From the cell containing the given text, extract its center point as [X, Y] coordinate. 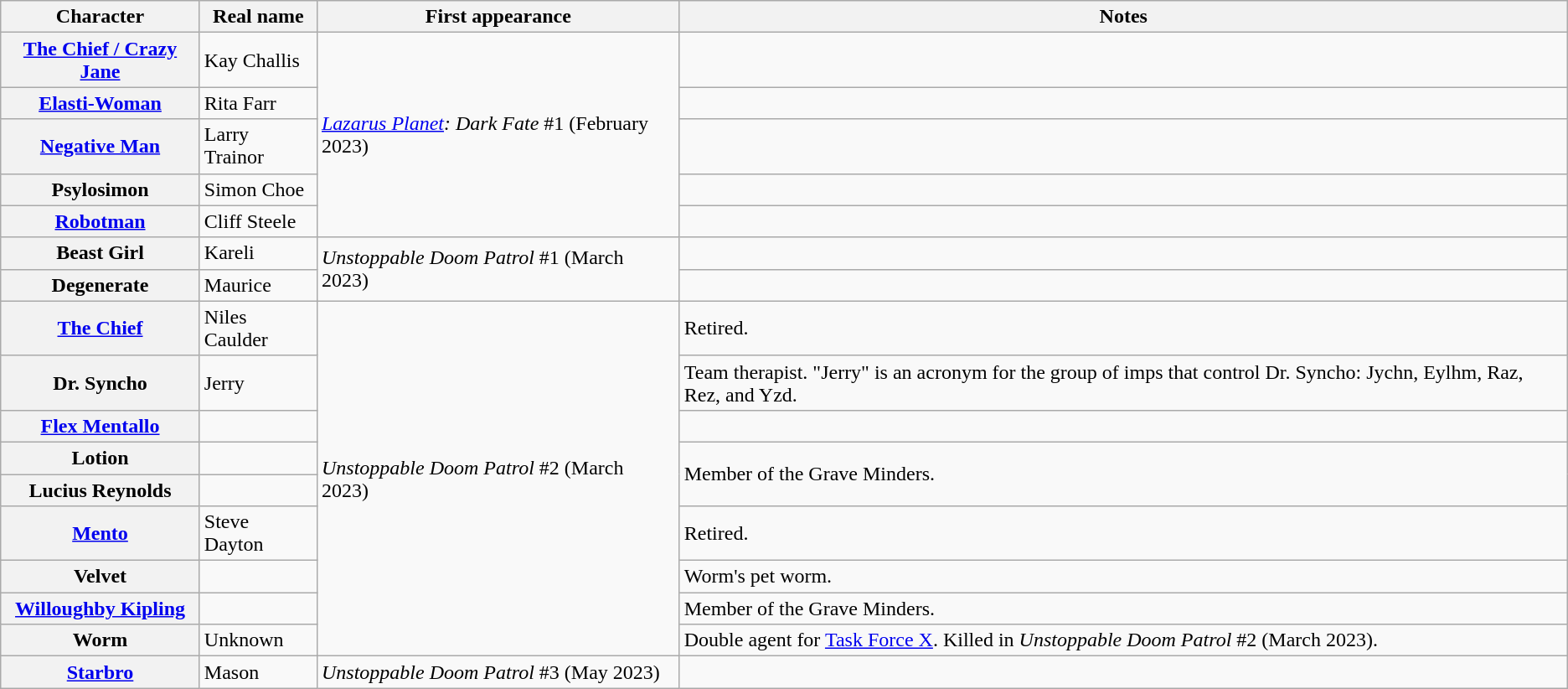
Jerry [258, 382]
Notes [1123, 17]
Lotion [101, 458]
Robotman [101, 221]
Mason [258, 672]
Larry Trainor [258, 146]
Unstoppable Doom Patrol #1 (March 2023) [498, 269]
Dr. Syncho [101, 382]
Unknown [258, 640]
Willoughby Kipling [101, 609]
Flex Mentallo [101, 426]
Unstoppable Doom Patrol #2 (March 2023) [498, 479]
Mento [101, 533]
Double agent for Task Force X. Killed in Unstoppable Doom Patrol #2 (March 2023). [1123, 640]
Degenerate [101, 285]
Starbro [101, 672]
Cliff Steele [258, 221]
The Chief [101, 329]
Steve Dayton [258, 533]
Beast Girl [101, 253]
Character [101, 17]
Niles Caulder [258, 329]
The Chief / Crazy Jane [101, 60]
Lazarus Planet: Dark Fate #1 (February 2023) [498, 135]
Negative Man [101, 146]
Real name [258, 17]
Velvet [101, 577]
Unstoppable Doom Patrol #3 (May 2023) [498, 672]
Kay Challis [258, 60]
Worm's pet worm. [1123, 577]
Team therapist. "Jerry" is an acronym for the group of imps that control Dr. Syncho: Jychn, Eylhm, Raz, Rez, and Yzd. [1123, 382]
Simon Choe [258, 189]
Kareli [258, 253]
Worm [101, 640]
First appearance [498, 17]
Rita Farr [258, 103]
Maurice [258, 285]
Elasti-Woman [101, 103]
Lucius Reynolds [101, 490]
Psylosimon [101, 189]
